Find where the given text appears and provide that cell's center as (X, Y) coordinate. 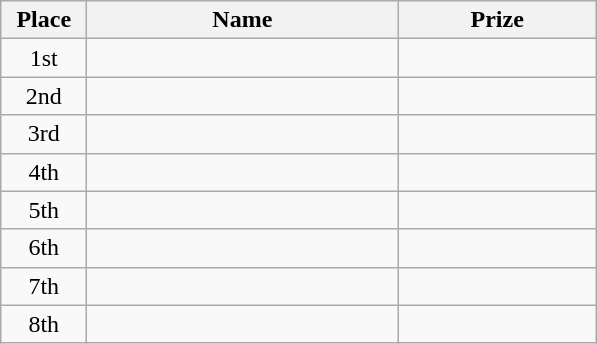
Name (242, 20)
8th (44, 324)
3rd (44, 134)
1st (44, 58)
Prize (498, 20)
2nd (44, 96)
6th (44, 248)
7th (44, 286)
4th (44, 172)
Place (44, 20)
5th (44, 210)
